Return the [x, y] coordinate for the center point of the cell that contains the specified text.  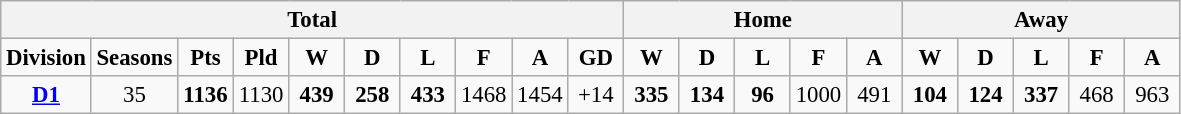
134 [707, 95]
491 [874, 95]
335 [652, 95]
Seasons [134, 58]
468 [1097, 95]
258 [372, 95]
337 [1041, 95]
Home [764, 20]
1136 [206, 95]
1130 [261, 95]
Total [312, 20]
+14 [596, 95]
D1 [46, 95]
433 [428, 95]
Away [1041, 20]
439 [317, 95]
Division [46, 58]
35 [134, 95]
963 [1152, 95]
96 [763, 95]
124 [986, 95]
1454 [540, 95]
104 [930, 95]
GD [596, 58]
1468 [484, 95]
1000 [818, 95]
Pld [261, 58]
Pts [206, 58]
